Detect which cell encompasses the target text, then output its [x, y] center coordinate. 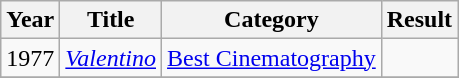
Valentino [111, 58]
Title [111, 20]
Year [30, 20]
Result [419, 20]
Category [272, 20]
1977 [30, 58]
Best Cinematography [272, 58]
